Locate the cell with the specified text and output its [X, Y] center coordinate. 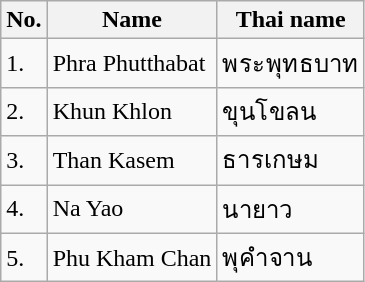
Name [132, 20]
พุคำจาน [291, 258]
No. [24, 20]
2. [24, 112]
ธารเกษม [291, 160]
Thai name [291, 20]
Khun Khlon [132, 112]
Na Yao [132, 208]
5. [24, 258]
นายาว [291, 208]
ขุนโขลน [291, 112]
Phu Kham Chan [132, 258]
4. [24, 208]
พระพุทธบาท [291, 64]
3. [24, 160]
Than Kasem [132, 160]
Phra Phutthabat [132, 64]
1. [24, 64]
